From the cell containing the given text, extract its center point as (X, Y) coordinate. 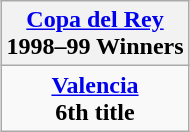
Copa del Rey1998–99 Winners (95, 34)
Valencia6th title (95, 98)
